Return [X, Y] of the center of cell containing provided text 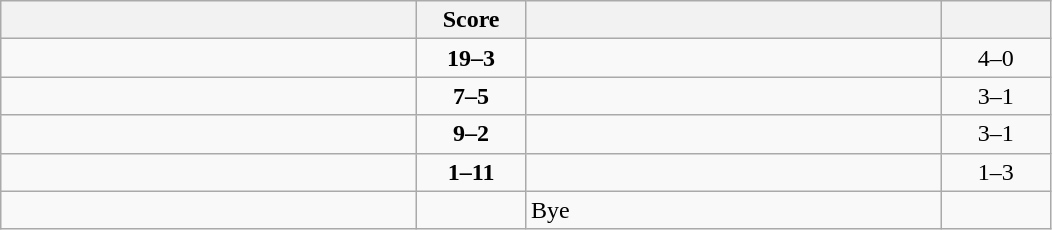
Score [472, 20]
1–3 [996, 172]
9–2 [472, 134]
1–11 [472, 172]
7–5 [472, 96]
4–0 [996, 58]
Bye [733, 210]
19–3 [472, 58]
